For the text-containing cell, return its midpoint in [X, Y] coordinate format. 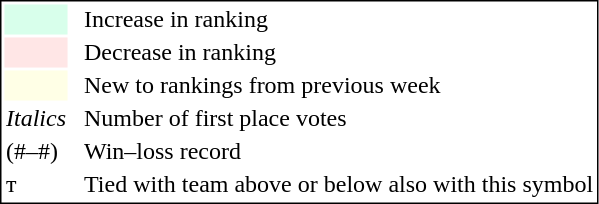
Tied with team above or below also with this symbol [338, 185]
(#–#) [36, 151]
Win–loss record [338, 151]
Number of first place votes [338, 119]
Increase in ranking [338, 19]
Italics [36, 119]
Decrease in ranking [338, 53]
т [36, 185]
New to rankings from previous week [338, 85]
